Scan for the cell matching the given text and deliver its (x, y) coordinate at center. 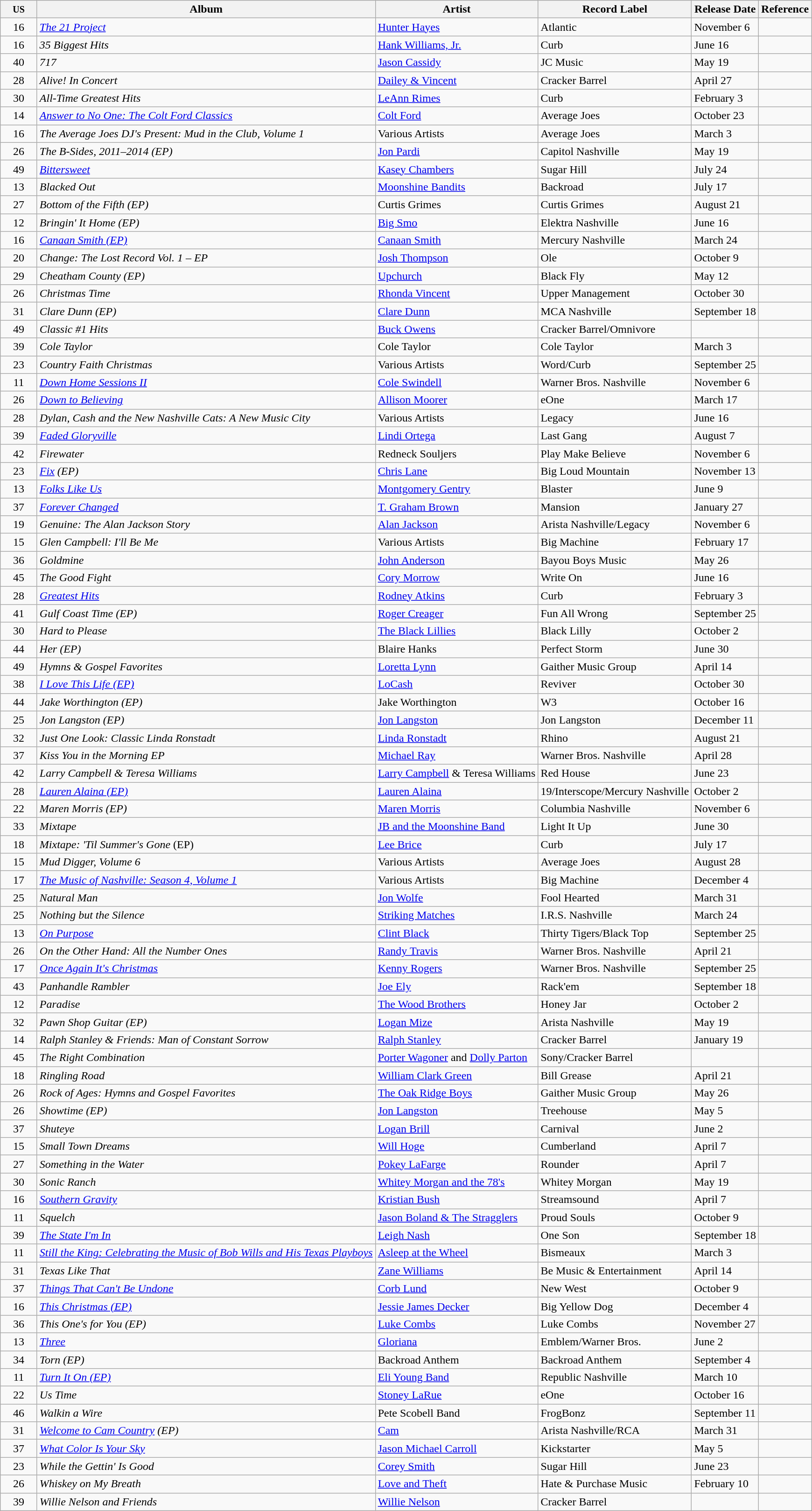
William Clark Green (456, 1075)
Folks Like Us (206, 489)
Honey Jar (615, 1004)
The Right Combination (206, 1057)
Corey Smith (456, 1466)
Emblem/Warner Bros. (615, 1342)
Jason Michael Carroll (456, 1448)
Buck Owens (456, 329)
Still the King: Celebrating the Music of Bob Wills and His Texas Playboys (206, 1253)
October 23 (725, 116)
May 12 (725, 276)
Alive! In Concert (206, 80)
February 17 (725, 542)
Sony/Cracker Barrel (615, 1057)
Rhonda Vincent (456, 294)
The Music of Nashville: Season 4, Volume 1 (206, 880)
Porter Wagoner and Dolly Parton (456, 1057)
Torn (EP) (206, 1360)
Cumberland (615, 1146)
Canaan Smith (456, 240)
Kickstarter (615, 1448)
Josh Thompson (456, 258)
Kasey Chambers (456, 169)
The B-Sides, 2011–2014 (EP) (206, 151)
Proud Souls (615, 1217)
The Black Lillies (456, 631)
Streamsound (615, 1200)
Kenny Rogers (456, 969)
January 19 (725, 1040)
Bayou Boys Music (615, 560)
717 (206, 63)
Three (206, 1342)
Us Time (206, 1395)
29 (19, 276)
Change: The Lost Record Vol. 1 – EP (206, 258)
Just One Look: Classic Linda Ronstadt (206, 738)
January 27 (725, 506)
MCA Nashville (615, 311)
Republic Nashville (615, 1377)
Reference (785, 9)
New West (615, 1288)
March 10 (725, 1377)
Down Home Sessions II (206, 382)
Jason Boland & The Stragglers (456, 1217)
Chris Lane (456, 471)
Stoney LaRue (456, 1395)
Will Hoge (456, 1146)
Treehouse (615, 1111)
Natural Man (206, 898)
Blaster (615, 489)
This One's for You (EP) (206, 1324)
What Color Is Your Sky (206, 1448)
Once Again It's Christmas (206, 969)
Atlantic (615, 27)
Loretta Lynn (456, 667)
Reviver (615, 684)
Gulf Coast Time (EP) (206, 613)
September 4 (725, 1360)
Asleep at the Wheel (456, 1253)
Black Lilly (615, 631)
Hymns & Gospel Favorites (206, 667)
Whitey Morgan (615, 1182)
Whitey Morgan and the 78's (456, 1182)
Bismeaux (615, 1253)
Randy Travis (456, 951)
Classic #1 Hits (206, 329)
Last Gang (615, 436)
Corb Lund (456, 1288)
Clare Dunn (EP) (206, 311)
April 28 (725, 755)
Jake Worthington (EP) (206, 702)
Capitol Nashville (615, 151)
Jason Cassidy (456, 63)
Love and Theft (456, 1484)
Lauren Alaina (EP) (206, 791)
Pawn Shop Guitar (EP) (206, 1022)
Down to Believing (206, 400)
Light It Up (615, 827)
Jessie James Decker (456, 1306)
Hank Williams, Jr. (456, 45)
Logan Brill (456, 1129)
46 (19, 1413)
The Oak Ridge Boys (456, 1093)
34 (19, 1360)
Write On (615, 578)
July 24 (725, 169)
Fix (EP) (206, 471)
Bittersweet (206, 169)
Forever Changed (206, 506)
Canaan Smith (EP) (206, 240)
Willie Nelson (456, 1502)
Columbia Nashville (615, 809)
Clint Black (456, 933)
Thirty Tigers/Black Top (615, 933)
35 Biggest Hits (206, 45)
Elektra Nashville (615, 223)
LeAnn Rimes (456, 98)
LoCash (456, 684)
Small Town Dreams (206, 1146)
Bottom of the Fifth (EP) (206, 204)
Nothing but the Silence (206, 915)
April 27 (725, 80)
Joe Ely (456, 986)
Artist (456, 9)
Jon Langston (EP) (206, 720)
Goldmine (206, 560)
JB and the Moonshine Band (456, 827)
Answer to No One: The Colt Ford Classics (206, 116)
June 9 (725, 489)
Cheatham County (EP) (206, 276)
John Anderson (456, 560)
Squelch (206, 1217)
Pokey LaFarge (456, 1164)
Rounder (615, 1164)
March 17 (725, 400)
Southern Gravity (206, 1200)
Big Yellow Dog (615, 1306)
Kiss You in the Morning EP (206, 755)
JC Music (615, 63)
Mud Digger, Volume 6 (206, 862)
Maren Morris (456, 809)
19/Interscope/Mercury Nashville (615, 791)
Black Fly (615, 276)
On Purpose (206, 933)
Clare Dunn (456, 311)
Glen Campbell: I'll Be Me (206, 542)
Country Faith Christmas (206, 365)
The State I'm In (206, 1235)
The 21 Project (206, 27)
Backroad (615, 187)
Play Make Believe (615, 453)
Things That Can't Be Undone (206, 1288)
Record Label (615, 9)
November 27 (725, 1324)
One Son (615, 1235)
I Love This Life (EP) (206, 684)
Leigh Nash (456, 1235)
Christmas Time (206, 294)
Greatest Hits (206, 596)
Cracker Barrel/Omnivore (615, 329)
Be Music & Entertainment (615, 1271)
Welcome to Cam Country (EP) (206, 1431)
Maren Morris (EP) (206, 809)
Jon Pardi (456, 151)
Rack'em (615, 986)
Ralph Stanley (456, 1040)
Release Date (725, 9)
While the Gettin' Is Good (206, 1466)
Blaire Hanks (456, 649)
40 (19, 63)
August 7 (725, 436)
Moonshine Bandits (456, 187)
Hunter Hayes (456, 27)
Arista Nashville/RCA (615, 1431)
Hard to Please (206, 631)
FrogBonz (615, 1413)
The Average Joes DJ's Present: Mud in the Club, Volume 1 (206, 134)
Big Loud Mountain (615, 471)
Perfect Storm (615, 649)
19 (19, 525)
February 10 (725, 1484)
Texas Like That (206, 1271)
Carnival (615, 1129)
Allison Moorer (456, 400)
All-Time Greatest Hits (206, 98)
Arista Nashville (615, 1022)
Upper Management (615, 294)
Jake Worthington (456, 702)
Firewater (206, 453)
Logan Mize (456, 1022)
Bill Grease (615, 1075)
Mixtape: 'Til Summer's Gone (EP) (206, 844)
US (19, 9)
Paradise (206, 1004)
December 11 (725, 720)
Dylan, Cash and the New Nashville Cats: A New Music City (206, 418)
Legacy (615, 418)
Panhandle Rambler (206, 986)
On the Other Hand: All the Number Ones (206, 951)
Striking Matches (456, 915)
Linda Ronstadt (456, 738)
Colt Ford (456, 116)
Montgomery Gentry (456, 489)
Roger Creager (456, 613)
Mansion (615, 506)
Eli Young Band (456, 1377)
41 (19, 613)
T. Graham Brown (456, 506)
September 11 (725, 1413)
Bringin' It Home (EP) (206, 223)
This Christmas (EP) (206, 1306)
Cole Swindell (456, 382)
43 (19, 986)
November 13 (725, 471)
Arista Nashville/Legacy (615, 525)
Alan Jackson (456, 525)
Word/Curb (615, 365)
Kristian Bush (456, 1200)
Gloriana (456, 1342)
Cory Morrow (456, 578)
Mixtape (206, 827)
Dailey & Vincent (456, 80)
Lauren Alaina (456, 791)
Turn It On (EP) (206, 1377)
Rock of Ages: Hymns and Gospel Favorites (206, 1093)
Willie Nelson and Friends (206, 1502)
Fool Hearted (615, 898)
Genuine: The Alan Jackson Story (206, 525)
Michael Ray (456, 755)
Sonic Ranch (206, 1182)
Ole (615, 258)
Mercury Nashville (615, 240)
Big Smo (456, 223)
August 28 (725, 862)
Her (EP) (206, 649)
Lee Brice (456, 844)
Cam (456, 1431)
Red House (615, 773)
Jon Wolfe (456, 898)
Blacked Out (206, 187)
20 (19, 258)
Rodney Atkins (456, 596)
Fun All Wrong (615, 613)
Hate & Purchase Music (615, 1484)
38 (19, 684)
Zane Williams (456, 1271)
Something in the Water (206, 1164)
Faded Gloryville (206, 436)
Walkin a Wire (206, 1413)
Album (206, 9)
Lindi Ortega (456, 436)
Shuteye (206, 1129)
Ringling Road (206, 1075)
Upchurch (456, 276)
33 (19, 827)
I.R.S. Nashville (615, 915)
The Good Fight (206, 578)
Showtime (EP) (206, 1111)
Rhino (615, 738)
W3 (615, 702)
Whiskey on My Breath (206, 1484)
Ralph Stanley & Friends: Man of Constant Sorrow (206, 1040)
The Wood Brothers (456, 1004)
Redneck Souljers (456, 453)
Pete Scobell Band (456, 1413)
